Provide the [x, y] coordinate of the cell's center where the given text is located.  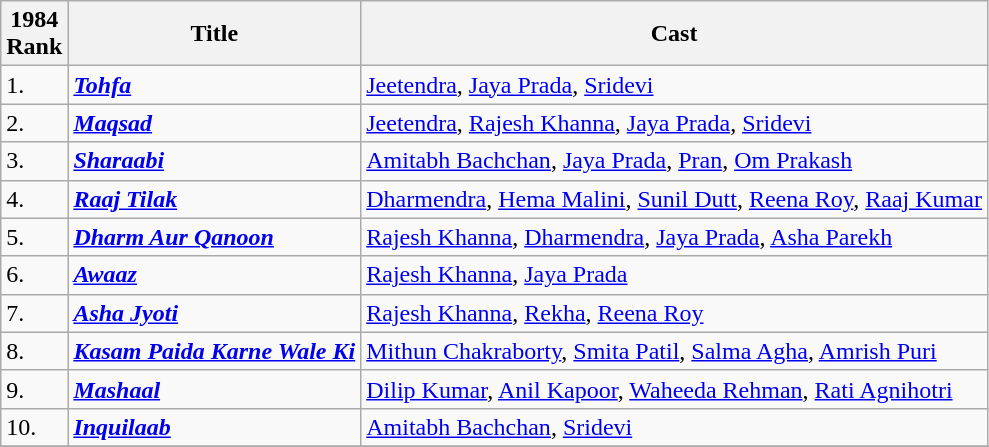
Rajesh Khanna, Jaya Prada [674, 275]
9. [34, 389]
Rajesh Khanna, Dharmendra, Jaya Prada, Asha Parekh [674, 237]
Title [214, 34]
Amitabh Bachchan, Sridevi [674, 427]
Maqsad [214, 123]
6. [34, 275]
Sharaabi [214, 161]
8. [34, 351]
3. [34, 161]
Rajesh Khanna, Rekha, Reena Roy [674, 313]
Kasam Paida Karne Wale Ki [214, 351]
Awaaz [214, 275]
7. [34, 313]
1984Rank [34, 34]
Jeetendra, Rajesh Khanna, Jaya Prada, Sridevi [674, 123]
Inquilaab [214, 427]
Mashaal [214, 389]
Jeetendra, Jaya Prada, Sridevi [674, 85]
Raaj Tilak [214, 199]
Asha Jyoti [214, 313]
Mithun Chakraborty, Smita Patil, Salma Agha, Amrish Puri [674, 351]
4. [34, 199]
Cast [674, 34]
Tohfa [214, 85]
2. [34, 123]
5. [34, 237]
Dilip Kumar, Anil Kapoor, Waheeda Rehman, Rati Agnihotri [674, 389]
10. [34, 427]
Dharmendra, Hema Malini, Sunil Dutt, Reena Roy, Raaj Kumar [674, 199]
Dharm Aur Qanoon [214, 237]
Amitabh Bachchan, Jaya Prada, Pran, Om Prakash [674, 161]
1. [34, 85]
